For the text-containing cell, return its midpoint in [x, y] coordinate format. 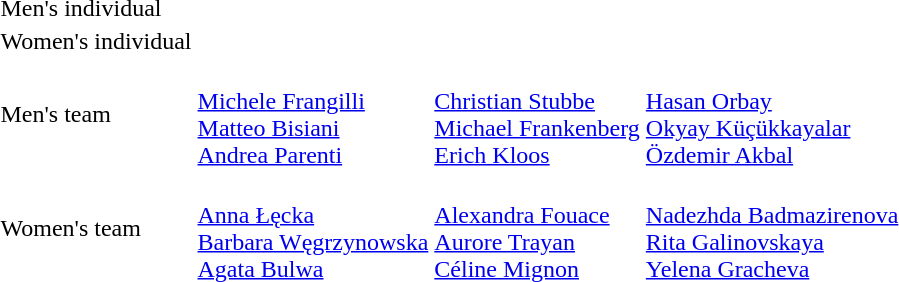
Christian StubbeMichael FrankenbergErich Kloos [537, 114]
Michele FrangilliMatteo BisianiAndrea Parenti [313, 114]
